Locate the cell with the specified text and output its [x, y] center coordinate. 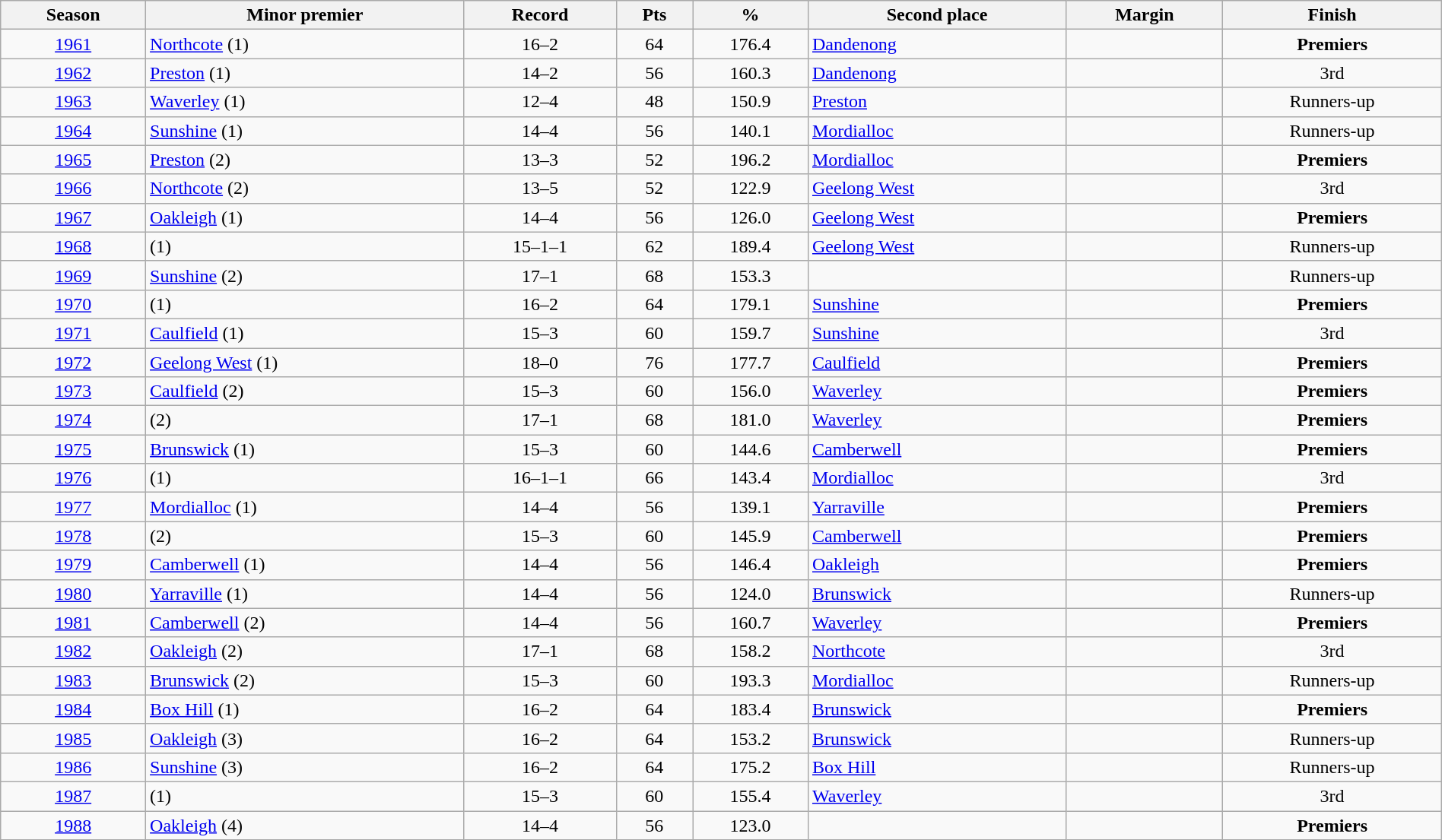
Oakleigh [937, 565]
1966 [73, 189]
Oakleigh (1) [306, 217]
% [751, 15]
16–1–1 [540, 478]
Minor premier [306, 15]
Oakleigh (3) [306, 738]
153.3 [751, 275]
1963 [73, 102]
62 [654, 246]
124.0 [751, 594]
1971 [73, 333]
Pts [654, 15]
Box Hill (1) [306, 709]
Caulfield (1) [306, 333]
Second place [937, 15]
Waverley (1) [306, 102]
Preston (2) [306, 160]
Sunshine (3) [306, 767]
Northcote (2) [306, 189]
139.1 [751, 507]
183.4 [751, 709]
193.3 [751, 680]
1965 [73, 160]
150.9 [751, 102]
158.2 [751, 651]
Caulfield (2) [306, 391]
176.4 [751, 44]
18–0 [540, 363]
Brunswick (1) [306, 449]
189.4 [751, 246]
Yarraville [937, 507]
1985 [73, 738]
Camberwell (1) [306, 565]
1969 [73, 275]
1972 [73, 363]
196.2 [751, 160]
1978 [73, 536]
1961 [73, 44]
Box Hill [937, 767]
1964 [73, 131]
66 [654, 478]
160.3 [751, 73]
Oakleigh (2) [306, 651]
Season [73, 15]
1983 [73, 680]
175.2 [751, 767]
Preston (1) [306, 73]
123.0 [751, 825]
1967 [73, 217]
Geelong West (1) [306, 363]
140.1 [751, 131]
Camberwell (2) [306, 623]
Preston [937, 102]
Yarraville (1) [306, 594]
1973 [73, 391]
179.1 [751, 304]
15–1–1 [540, 246]
1962 [73, 73]
1976 [73, 478]
153.2 [751, 738]
48 [654, 102]
177.7 [751, 363]
156.0 [751, 391]
181.0 [751, 420]
1968 [73, 246]
144.6 [751, 449]
Record [540, 15]
76 [654, 363]
13–5 [540, 189]
146.4 [751, 565]
Brunswick (2) [306, 680]
Sunshine (2) [306, 275]
1970 [73, 304]
1981 [73, 623]
Finish [1332, 15]
Sunshine (1) [306, 131]
1975 [73, 449]
1980 [73, 594]
145.9 [751, 536]
13–3 [540, 160]
1979 [73, 565]
14–2 [540, 73]
Caulfield [937, 363]
1974 [73, 420]
159.7 [751, 333]
122.9 [751, 189]
Oakleigh (4) [306, 825]
1984 [73, 709]
1982 [73, 651]
Northcote (1) [306, 44]
1986 [73, 767]
126.0 [751, 217]
160.7 [751, 623]
155.4 [751, 796]
Mordialloc (1) [306, 507]
1988 [73, 825]
1977 [73, 507]
Margin [1145, 15]
Northcote [937, 651]
1987 [73, 796]
12–4 [540, 102]
143.4 [751, 478]
